Extract the [x, y] coordinate from the center of the cell holding the provided text.  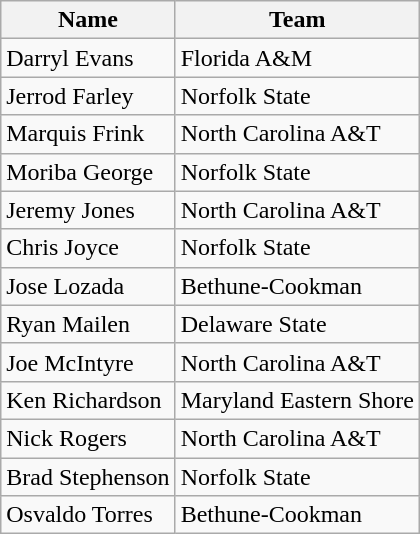
Ryan Mailen [88, 324]
Nick Rogers [88, 438]
Jeremy Jones [88, 210]
Marquis Frink [88, 134]
Osvaldo Torres [88, 515]
Jose Lozada [88, 286]
Chris Joyce [88, 248]
Joe McIntyre [88, 362]
Team [297, 20]
Name [88, 20]
Darryl Evans [88, 58]
Florida A&M [297, 58]
Ken Richardson [88, 400]
Brad Stephenson [88, 477]
Moriba George [88, 172]
Jerrod Farley [88, 96]
Delaware State [297, 324]
Maryland Eastern Shore [297, 400]
